Detect which cell encompasses the target text, then output its [x, y] center coordinate. 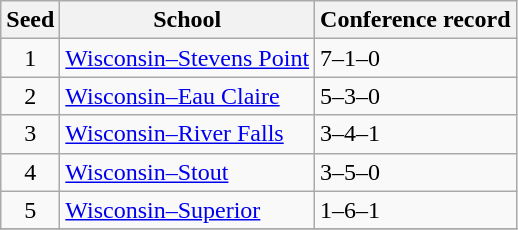
Wisconsin–Stout [188, 172]
Wisconsin–Stevens Point [188, 58]
Seed [30, 20]
Wisconsin–Superior [188, 210]
Wisconsin–Eau Claire [188, 96]
Conference record [416, 20]
Wisconsin–River Falls [188, 134]
4 [30, 172]
5–3–0 [416, 96]
7–1–0 [416, 58]
1 [30, 58]
5 [30, 210]
1–6–1 [416, 210]
3 [30, 134]
2 [30, 96]
School [188, 20]
3–4–1 [416, 134]
3–5–0 [416, 172]
